Return (x, y) of the center of cell containing provided text 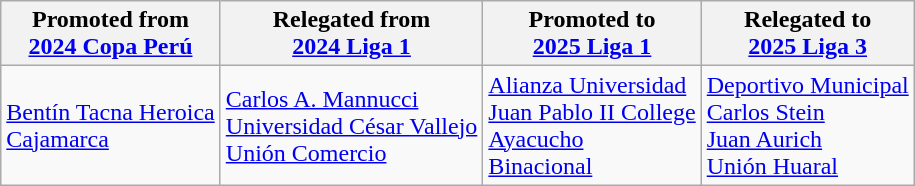
Carlos A. Mannucci Universidad César Vallejo Unión Comercio (352, 126)
Promoted to2025 Liga 1 (592, 34)
Bentín Tacna Heroica Cajamarca (111, 126)
Relegated from2024 Liga 1 (352, 34)
Deportivo Municipal Carlos Stein Juan Aurich Unión Huaral (808, 126)
Relegated to2025 Liga 3 (808, 34)
Promoted from2024 Copa Perú (111, 34)
Alianza Universidad Juan Pablo II College Ayacucho Binacional (592, 126)
